Identify which cell holds the provided text, then report its [X, Y] central coordinate. 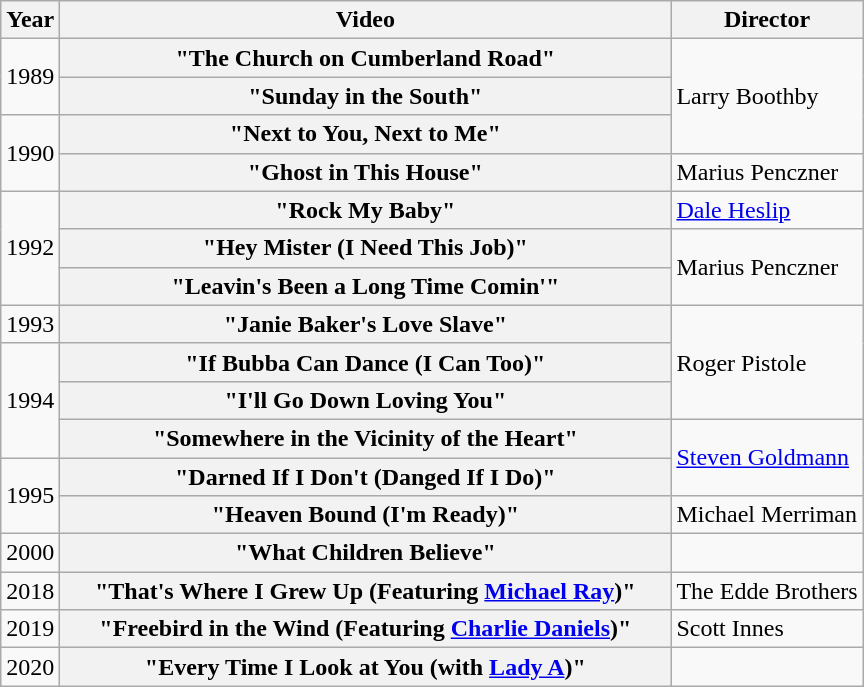
"Freebird in the Wind (Featuring Charlie Daniels)" [366, 629]
Video [366, 20]
"What Children Believe" [366, 553]
"I'll Go Down Loving You" [366, 400]
"Somewhere in the Vicinity of the Heart" [366, 438]
Roger Pistole [767, 362]
"That's Where I Grew Up (Featuring Michael Ray)" [366, 591]
2020 [30, 667]
Steven Goldmann [767, 457]
1990 [30, 153]
"Janie Baker's Love Slave" [366, 324]
1992 [30, 248]
"Ghost in This House" [366, 172]
2019 [30, 629]
Dale Heslip [767, 210]
"Rock My Baby" [366, 210]
Larry Boothby [767, 96]
"Next to You, Next to Me" [366, 134]
"Hey Mister (I Need This Job)" [366, 248]
"Every Time I Look at You (with Lady A)" [366, 667]
1989 [30, 77]
"Darned If I Don't (Danged If I Do)" [366, 477]
Year [30, 20]
Michael Merriman [767, 515]
2018 [30, 591]
The Edde Brothers [767, 591]
"Sunday in the South" [366, 96]
Director [767, 20]
"Heaven Bound (I'm Ready)" [366, 515]
"Leavin's Been a Long Time Comin'" [366, 286]
2000 [30, 553]
Scott Innes [767, 629]
"If Bubba Can Dance (I Can Too)" [366, 362]
1995 [30, 496]
"The Church on Cumberland Road" [366, 58]
1993 [30, 324]
1994 [30, 400]
